Identify which cell holds the provided text, then report its (X, Y) central coordinate. 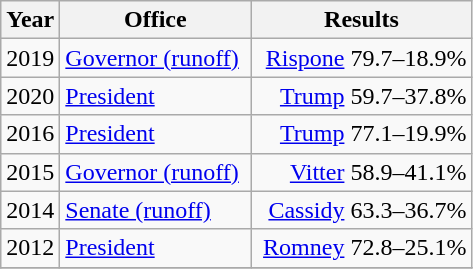
Trump 59.7–37.8% (362, 96)
Rispone 79.7–18.9% (362, 58)
2019 (30, 58)
Vitter 58.9–41.1% (362, 172)
Cassidy 63.3–36.7% (362, 210)
Office (156, 20)
2012 (30, 248)
2020 (30, 96)
Romney 72.8–25.1% (362, 248)
2016 (30, 134)
Year (30, 20)
2014 (30, 210)
2015 (30, 172)
Results (362, 20)
Senate (runoff) (156, 210)
Trump 77.1–19.9% (362, 134)
